Return (x, y) of the center of cell containing provided text 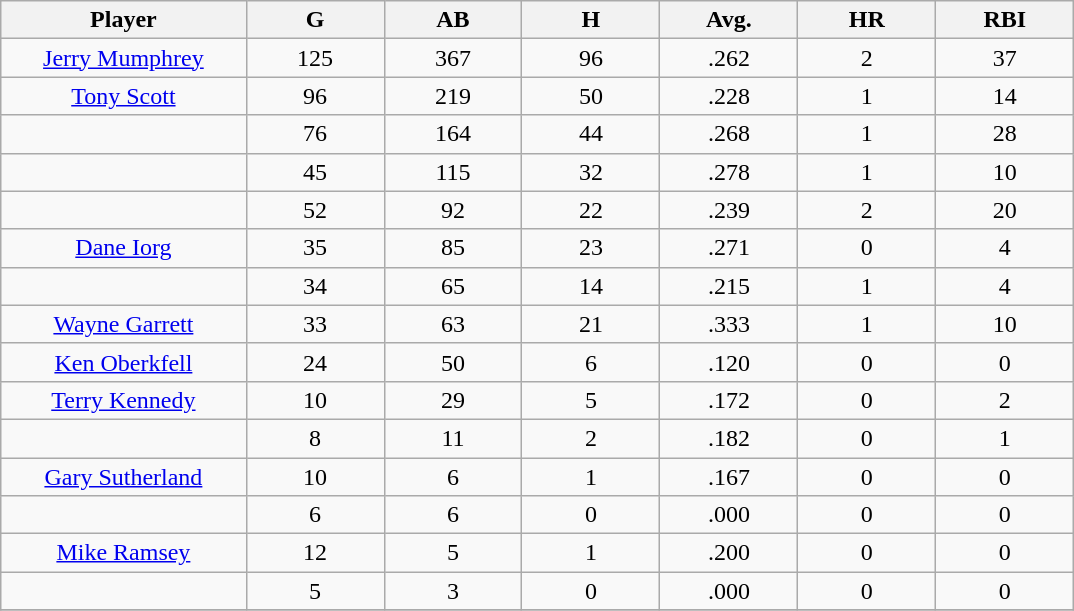
Jerry Mumphrey (124, 58)
Gary Sutherland (124, 477)
Wayne Garrett (124, 324)
.215 (729, 286)
G (315, 20)
.200 (729, 553)
.278 (729, 172)
76 (315, 134)
AB (453, 20)
24 (315, 362)
32 (591, 172)
35 (315, 248)
.271 (729, 248)
219 (453, 96)
63 (453, 324)
Terry Kennedy (124, 400)
20 (1005, 210)
Ken Oberkfell (124, 362)
Tony Scott (124, 96)
37 (1005, 58)
.167 (729, 477)
29 (453, 400)
RBI (1005, 20)
23 (591, 248)
.172 (729, 400)
65 (453, 286)
44 (591, 134)
21 (591, 324)
22 (591, 210)
85 (453, 248)
.333 (729, 324)
92 (453, 210)
12 (315, 553)
8 (315, 438)
.120 (729, 362)
Player (124, 20)
HR (867, 20)
11 (453, 438)
28 (1005, 134)
.262 (729, 58)
115 (453, 172)
.182 (729, 438)
Dane Iorg (124, 248)
.239 (729, 210)
33 (315, 324)
.228 (729, 96)
34 (315, 286)
Avg. (729, 20)
Mike Ramsey (124, 553)
H (591, 20)
367 (453, 58)
52 (315, 210)
3 (453, 591)
45 (315, 172)
.268 (729, 134)
125 (315, 58)
164 (453, 134)
